Identify which cell holds the provided text, then report its (x, y) central coordinate. 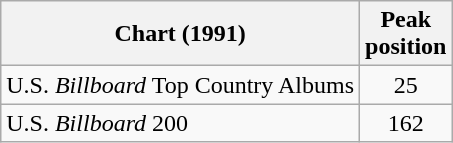
Peakposition (406, 34)
162 (406, 123)
25 (406, 85)
U.S. Billboard Top Country Albums (180, 85)
Chart (1991) (180, 34)
U.S. Billboard 200 (180, 123)
